Identify which cell holds the provided text, then report its (X, Y) central coordinate. 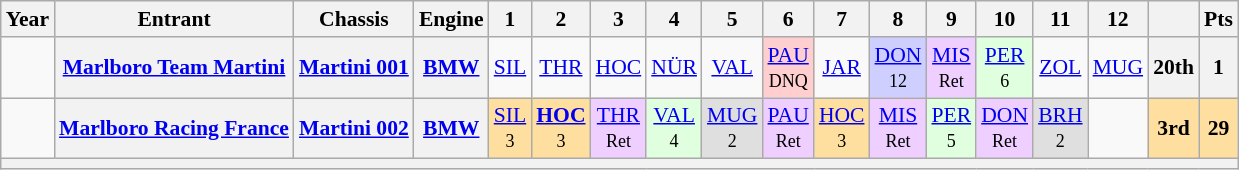
MUG2 (732, 128)
ZOL (1060, 68)
Martini 001 (354, 68)
29 (1218, 128)
BRH2 (1060, 128)
JAR (842, 68)
Engine (452, 19)
HOC (619, 68)
3 (619, 19)
20th (1174, 68)
Pts (1218, 19)
11 (1060, 19)
Marlboro Team Martini (174, 68)
MUG (1118, 68)
DON12 (898, 68)
Marlboro Racing France (174, 128)
THR (560, 68)
5 (732, 19)
2 (560, 19)
6 (788, 19)
4 (674, 19)
10 (1004, 19)
NÜR (674, 68)
7 (842, 19)
SIL3 (510, 128)
DONRet (1004, 128)
PAUDNQ (788, 68)
Entrant (174, 19)
Martini 002 (354, 128)
8 (898, 19)
3rd (1174, 128)
VAL (732, 68)
9 (951, 19)
SIL (510, 68)
PER6 (1004, 68)
12 (1118, 19)
PER5 (951, 128)
Year (28, 19)
Chassis (354, 19)
PAURet (788, 128)
VAL4 (674, 128)
THRRet (619, 128)
